Return [X, Y] of the center of cell containing provided text 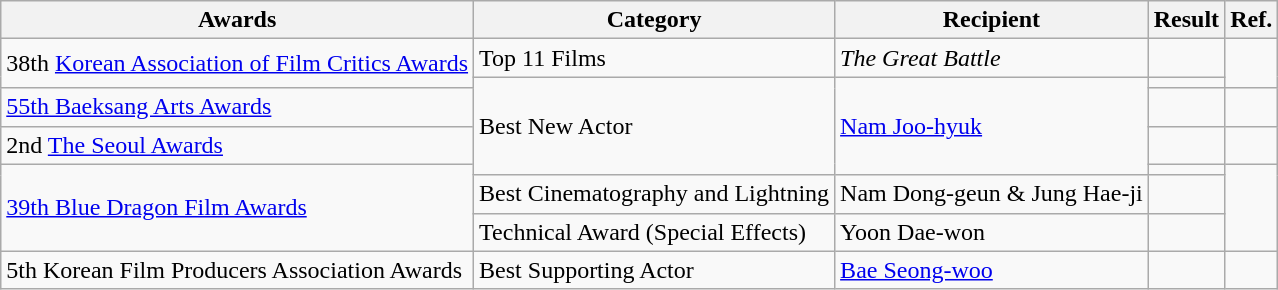
Nam Dong-geun & Jung Hae-ji [992, 194]
39th Blue Dragon Film Awards [238, 208]
Awards [238, 20]
55th Baeksang Arts Awards [238, 107]
Best Supporting Actor [654, 270]
Technical Award (Special Effects) [654, 232]
38th Korean Association of Film Critics Awards [238, 64]
The Great Battle [992, 58]
Top 11 Films [654, 58]
Bae Seong-woo [992, 270]
2nd The Seoul Awards [238, 145]
Category [654, 20]
Result [1186, 20]
Yoon Dae-won [992, 232]
Nam Joo-hyuk [992, 126]
Best New Actor [654, 126]
Recipient [992, 20]
Ref. [1252, 20]
Best Cinematography and Lightning [654, 194]
5th Korean Film Producers Association Awards [238, 270]
